Detect which cell encompasses the target text, then output its (x, y) center coordinate. 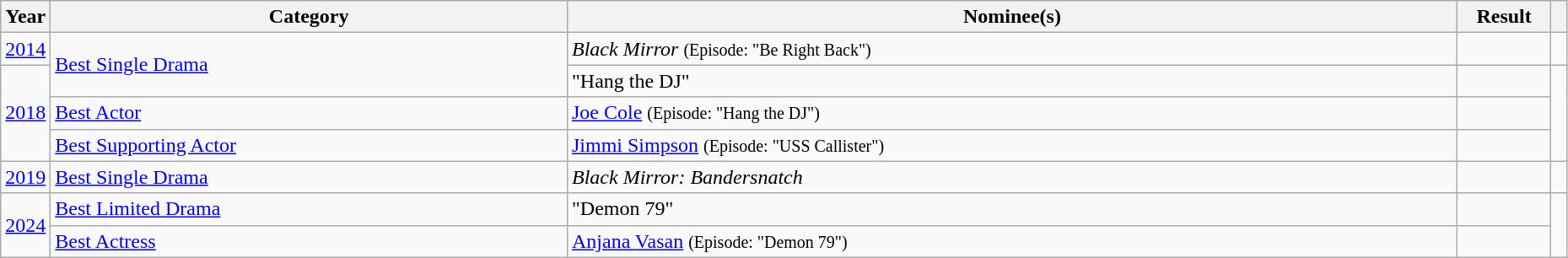
2014 (25, 49)
"Demon 79" (1012, 209)
Joe Cole (Episode: "Hang the DJ") (1012, 113)
Black Mirror (Episode: "Be Right Back") (1012, 49)
Nominee(s) (1012, 17)
2024 (25, 225)
Best Supporting Actor (309, 145)
Category (309, 17)
2018 (25, 113)
Anjana Vasan (Episode: "Demon 79") (1012, 241)
"Hang the DJ" (1012, 81)
2019 (25, 177)
Best Actor (309, 113)
Black Mirror: Bandersnatch (1012, 177)
Jimmi Simpson (Episode: "USS Callister") (1012, 145)
Best Limited Drama (309, 209)
Best Actress (309, 241)
Year (25, 17)
Result (1503, 17)
